Find where the given text appears and provide that cell's center as [x, y] coordinate. 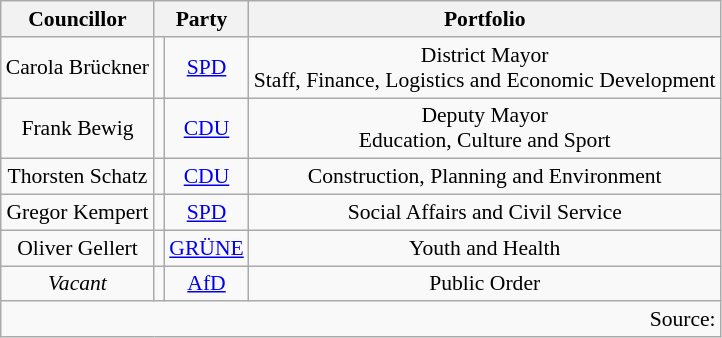
AfD [206, 284]
Public Order [485, 284]
Source: [361, 320]
Thorsten Schatz [78, 177]
Carola Brückner [78, 68]
Youth and Health [485, 248]
Party [202, 19]
Construction, Planning and Environment [485, 177]
GRÜNE [206, 248]
Vacant [78, 284]
District MayorStaff, Finance, Logistics and Economic Development [485, 68]
Gregor Kempert [78, 213]
Councillor [78, 19]
Oliver Gellert [78, 248]
Social Affairs and Civil Service [485, 213]
Frank Bewig [78, 128]
Deputy MayorEducation, Culture and Sport [485, 128]
Portfolio [485, 19]
